From the cell containing the given text, extract its center point as [x, y] coordinate. 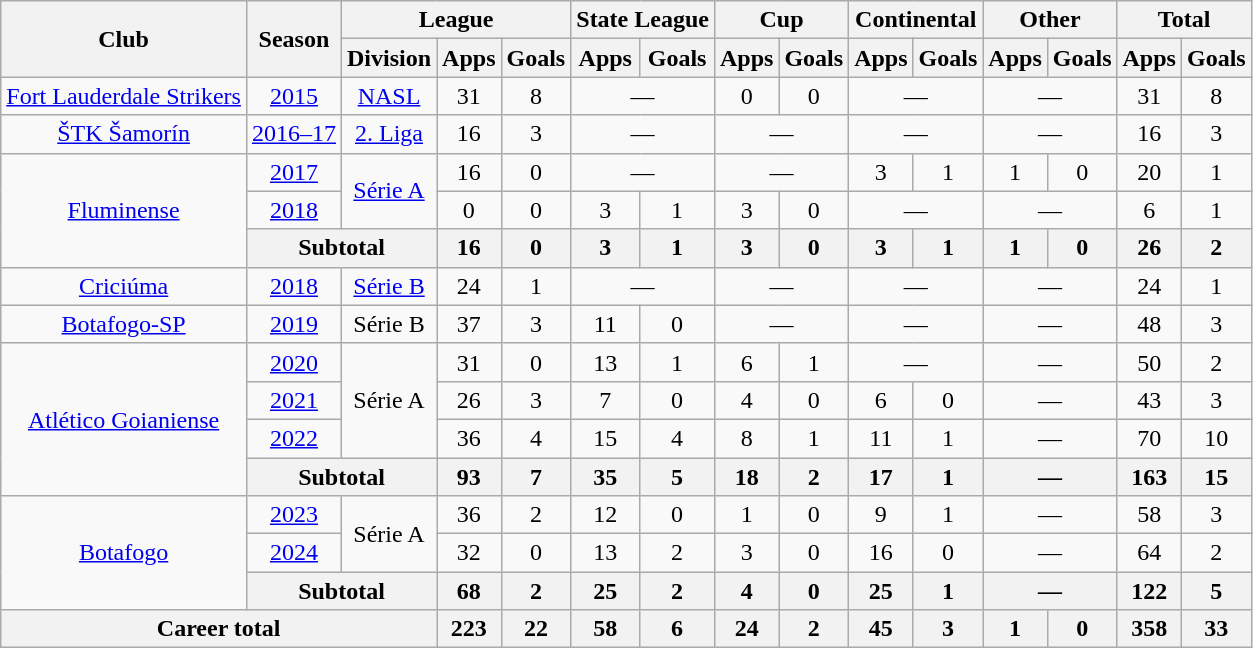
Continental [916, 20]
33 [1216, 629]
Season [294, 39]
Career total [219, 629]
17 [881, 477]
2024 [294, 553]
43 [1149, 400]
Fluminense [124, 210]
Total [1184, 20]
Division [388, 58]
2022 [294, 438]
68 [469, 591]
Atlético Goianiense [124, 419]
Botafogo [124, 553]
2016–17 [294, 134]
League [456, 20]
NASL [388, 96]
2015 [294, 96]
18 [746, 477]
2021 [294, 400]
45 [881, 629]
223 [469, 629]
State League [643, 20]
Cup [781, 20]
10 [1216, 438]
22 [536, 629]
2023 [294, 515]
Botafogo-SP [124, 324]
64 [1149, 553]
70 [1149, 438]
ŠTK Šamorín [124, 134]
20 [1149, 172]
358 [1149, 629]
2. Liga [388, 134]
35 [606, 477]
Other [1050, 20]
48 [1149, 324]
Club [124, 39]
37 [469, 324]
50 [1149, 362]
32 [469, 553]
93 [469, 477]
Fort Lauderdale Strikers [124, 96]
9 [881, 515]
2019 [294, 324]
12 [606, 515]
122 [1149, 591]
Criciúma [124, 286]
163 [1149, 477]
2020 [294, 362]
2017 [294, 172]
